Extract the [X, Y] coordinate from the center of the cell holding the provided text.  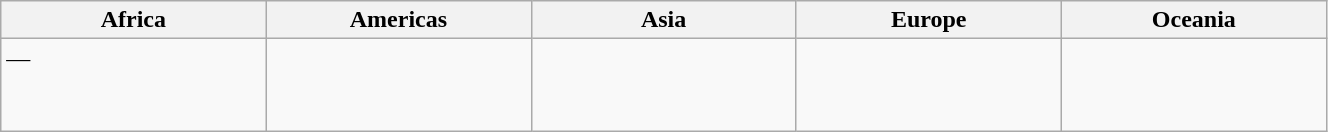
Americas [398, 20]
— [134, 85]
Europe [928, 20]
Asia [664, 20]
Africa [134, 20]
Oceania [1194, 20]
